Return (x, y) of the center of cell containing provided text 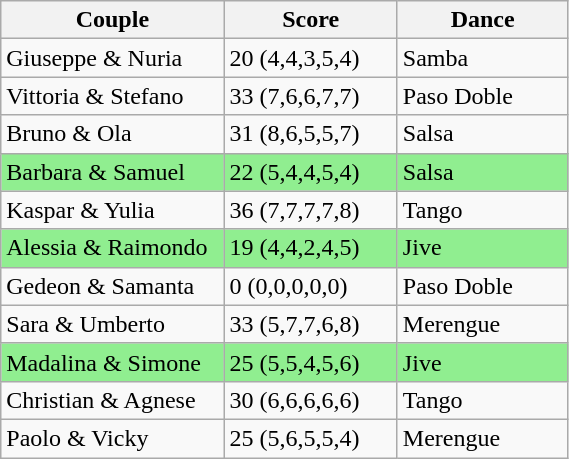
22 (5,4,4,5,4) (310, 172)
Giuseppe & Nuria (112, 58)
Alessia & Raimondo (112, 248)
20 (4,4,3,5,4) (310, 58)
Kaspar & Yulia (112, 210)
31 (8,6,5,5,7) (310, 134)
30 (6,6,6,6,6) (310, 400)
Score (310, 20)
25 (5,5,4,5,6) (310, 362)
Couple (112, 20)
33 (5,7,7,6,8) (310, 324)
19 (4,4,2,4,5) (310, 248)
Gedeon & Samanta (112, 286)
0 (0,0,0,0,0) (310, 286)
Sara & Umberto (112, 324)
Paolo & Vicky (112, 438)
Bruno & Ola (112, 134)
Vittoria & Stefano (112, 96)
Barbara & Samuel (112, 172)
36 (7,7,7,7,8) (310, 210)
Madalina & Simone (112, 362)
Samba (482, 58)
Christian & Agnese (112, 400)
Dance (482, 20)
25 (5,6,5,5,4) (310, 438)
33 (7,6,6,7,7) (310, 96)
